Extract the [X, Y] coordinate from the center of the cell holding the provided text.  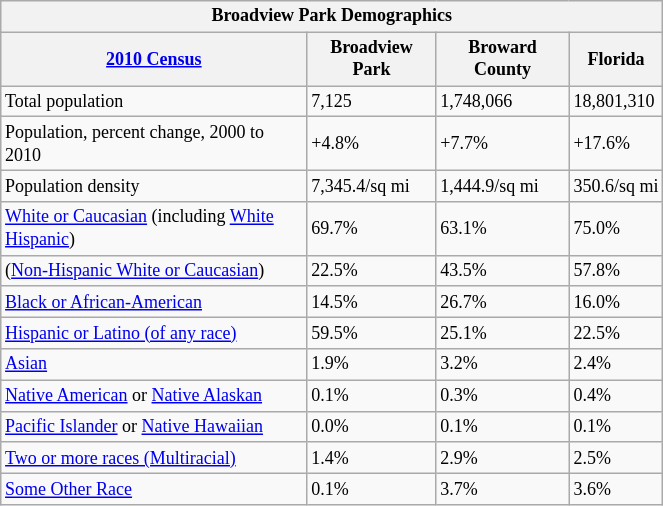
Native American or Native Alaskan [154, 396]
1.9% [372, 364]
7,345.4/sq mi [372, 186]
16.0% [616, 302]
1,444.9/sq mi [502, 186]
26.7% [502, 302]
0.3% [502, 396]
1,748,066 [502, 102]
57.8% [616, 270]
1.4% [372, 458]
59.5% [372, 334]
Broadview Park Demographics [332, 16]
White or Caucasian (including White Hispanic) [154, 229]
Pacific Islander or Native Hawaiian [154, 426]
Florida [616, 59]
Asian [154, 364]
Hispanic or Latino (of any race) [154, 334]
Population, percent change, 2000 to 2010 [154, 144]
3.2% [502, 364]
75.0% [616, 229]
3.6% [616, 488]
350.6/sq mi [616, 186]
2.5% [616, 458]
0.4% [616, 396]
+4.8% [372, 144]
+7.7% [502, 144]
25.1% [502, 334]
2.9% [502, 458]
Two or more races (Multiracial) [154, 458]
43.5% [502, 270]
3.7% [502, 488]
0.0% [372, 426]
69.7% [372, 229]
+17.6% [616, 144]
Broward County [502, 59]
Total population [154, 102]
2010 Census [154, 59]
63.1% [502, 229]
Black or African-American [154, 302]
7,125 [372, 102]
18,801,310 [616, 102]
(Non-Hispanic White or Caucasian) [154, 270]
Broadview Park [372, 59]
Some Other Race [154, 488]
2.4% [616, 364]
14.5% [372, 302]
Population density [154, 186]
